Pinpoint the cell where the given text exists, returning its [x, y] midpoint coordinate. 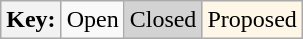
Closed [163, 20]
Open [92, 20]
Proposed [252, 20]
Key: [31, 20]
